For the text-containing cell, return its midpoint in (X, Y) coordinate format. 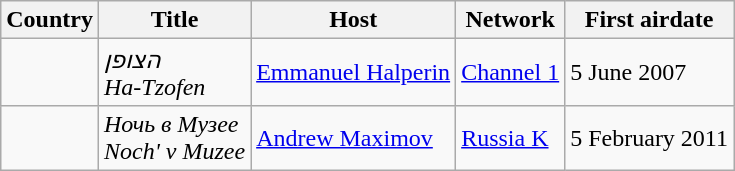
Ночь в МузееNoch' v Muzee (174, 138)
Title (174, 20)
Network (510, 20)
5 June 2007 (650, 72)
5 February 2011 (650, 138)
Andrew Maximov (354, 138)
Country (50, 20)
Russia K (510, 138)
Host (354, 20)
Emmanuel Halperin (354, 72)
First airdate (650, 20)
Channel 1 (510, 72)
הצופןHa-Tzofen (174, 72)
